From the cell containing the given text, extract its center point as (x, y) coordinate. 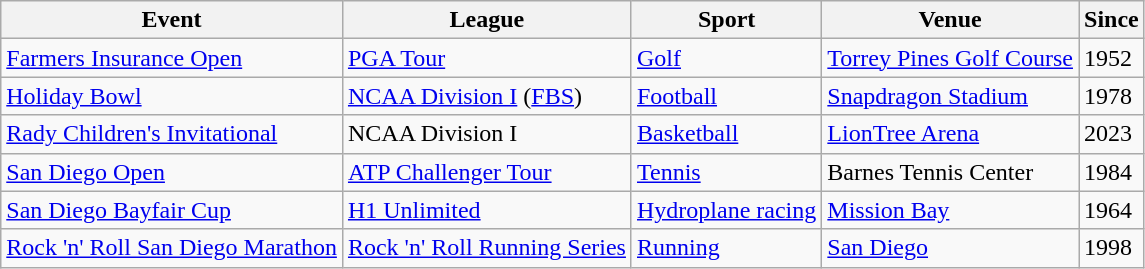
San Diego (950, 248)
NCAA Division I (FBS) (486, 96)
2023 (1111, 134)
Mission Bay (950, 210)
Event (172, 20)
Farmers Insurance Open (172, 58)
ATP Challenger Tour (486, 172)
Golf (726, 58)
H1 Unlimited (486, 210)
Sport (726, 20)
Rock 'n' Roll Running Series (486, 248)
LionTree Arena (950, 134)
PGA Tour (486, 58)
Basketball (726, 134)
League (486, 20)
Barnes Tennis Center (950, 172)
1964 (1111, 210)
1952 (1111, 58)
Snapdragon Stadium (950, 96)
Rady Children's Invitational (172, 134)
San Diego Open (172, 172)
Holiday Bowl (172, 96)
Football (726, 96)
Torrey Pines Golf Course (950, 58)
NCAA Division I (486, 134)
Venue (950, 20)
1978 (1111, 96)
Rock 'n' Roll San Diego Marathon (172, 248)
1984 (1111, 172)
1998 (1111, 248)
Running (726, 248)
Since (1111, 20)
Tennis (726, 172)
San Diego Bayfair Cup (172, 210)
Hydroplane racing (726, 210)
